Locate the cell with the specified text and output its (X, Y) center coordinate. 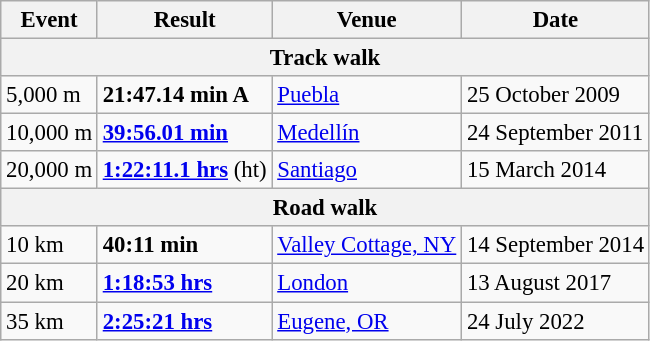
Santiago (367, 170)
20,000 m (50, 170)
35 km (50, 321)
London (367, 283)
24 September 2011 (556, 133)
14 September 2014 (556, 245)
Result (184, 20)
5,000 m (50, 95)
13 August 2017 (556, 283)
24 July 2022 (556, 321)
20 km (50, 283)
40:11 min (184, 245)
Event (50, 20)
10 km (50, 245)
Date (556, 20)
Track walk (326, 58)
15 March 2014 (556, 170)
Medellín (367, 133)
21:47.14 min A (184, 95)
2:25:21 hrs (184, 321)
Venue (367, 20)
25 October 2009 (556, 95)
Eugene, OR (367, 321)
1:18:53 hrs (184, 283)
Puebla (367, 95)
Road walk (326, 208)
Valley Cottage, NY (367, 245)
1:22:11.1 hrs (ht) (184, 170)
39:56.01 min (184, 133)
10,000 m (50, 133)
